Return [X, Y] of the center of cell containing provided text 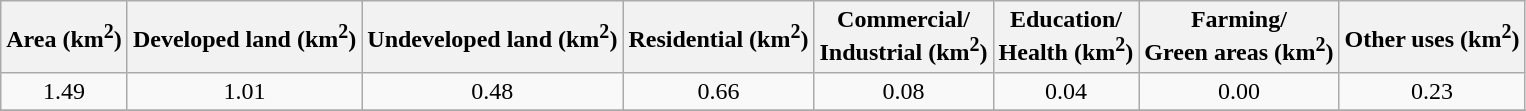
0.23 [1432, 91]
Other uses (km2) [1432, 37]
0.04 [1066, 91]
Undeveloped land (km2) [492, 37]
Commercial/ Industrial (km2) [904, 37]
Developed land (km2) [244, 37]
1.01 [244, 91]
0.48 [492, 91]
Farming/ Green areas (km2) [1239, 37]
0.66 [718, 91]
Education/ Health (km2) [1066, 37]
0.00 [1239, 91]
Residential (km2) [718, 37]
1.49 [64, 91]
Area (km2) [64, 37]
0.08 [904, 91]
